Extract the (X, Y) coordinate from the center of the cell holding the provided text.  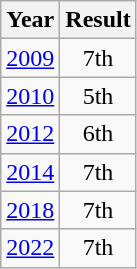
Year (30, 20)
2014 (30, 172)
6th (98, 134)
2018 (30, 210)
2009 (30, 58)
2022 (30, 248)
5th (98, 96)
2010 (30, 96)
2012 (30, 134)
Result (98, 20)
